Return the [X, Y] coordinate for the center point of the cell that contains the specified text.  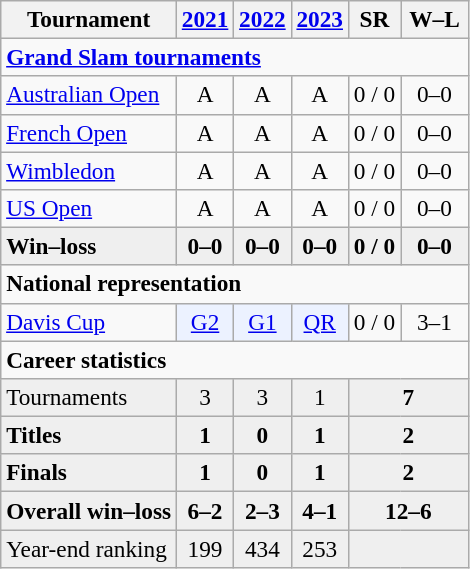
Career statistics [235, 359]
Finals [89, 473]
Titles [89, 435]
253 [320, 548]
6–2 [204, 510]
Tournament [89, 19]
Win–loss [89, 246]
French Open [89, 133]
3–1 [435, 322]
199 [204, 548]
Australian Open [89, 95]
434 [262, 548]
G1 [262, 322]
US Open [89, 208]
Davis Cup [89, 322]
2022 [262, 19]
2–3 [262, 510]
G2 [204, 322]
12–6 [408, 510]
W–L [435, 19]
2023 [320, 19]
QR [320, 322]
Overall win–loss [89, 510]
Wimbledon [89, 170]
7 [408, 397]
4–1 [320, 510]
Tournaments [89, 397]
2021 [204, 19]
Grand Slam tournaments [235, 57]
National representation [235, 284]
SR [374, 19]
Year-end ranking [89, 548]
